Detect which cell encompasses the target text, then output its [X, Y] center coordinate. 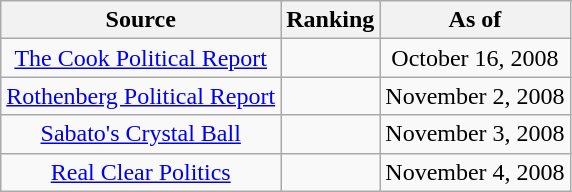
Real Clear Politics [141, 172]
October 16, 2008 [475, 58]
Rothenberg Political Report [141, 96]
Ranking [330, 20]
November 2, 2008 [475, 96]
November 3, 2008 [475, 134]
November 4, 2008 [475, 172]
Source [141, 20]
Sabato's Crystal Ball [141, 134]
As of [475, 20]
The Cook Political Report [141, 58]
